Identify which cell holds the provided text, then report its (X, Y) central coordinate. 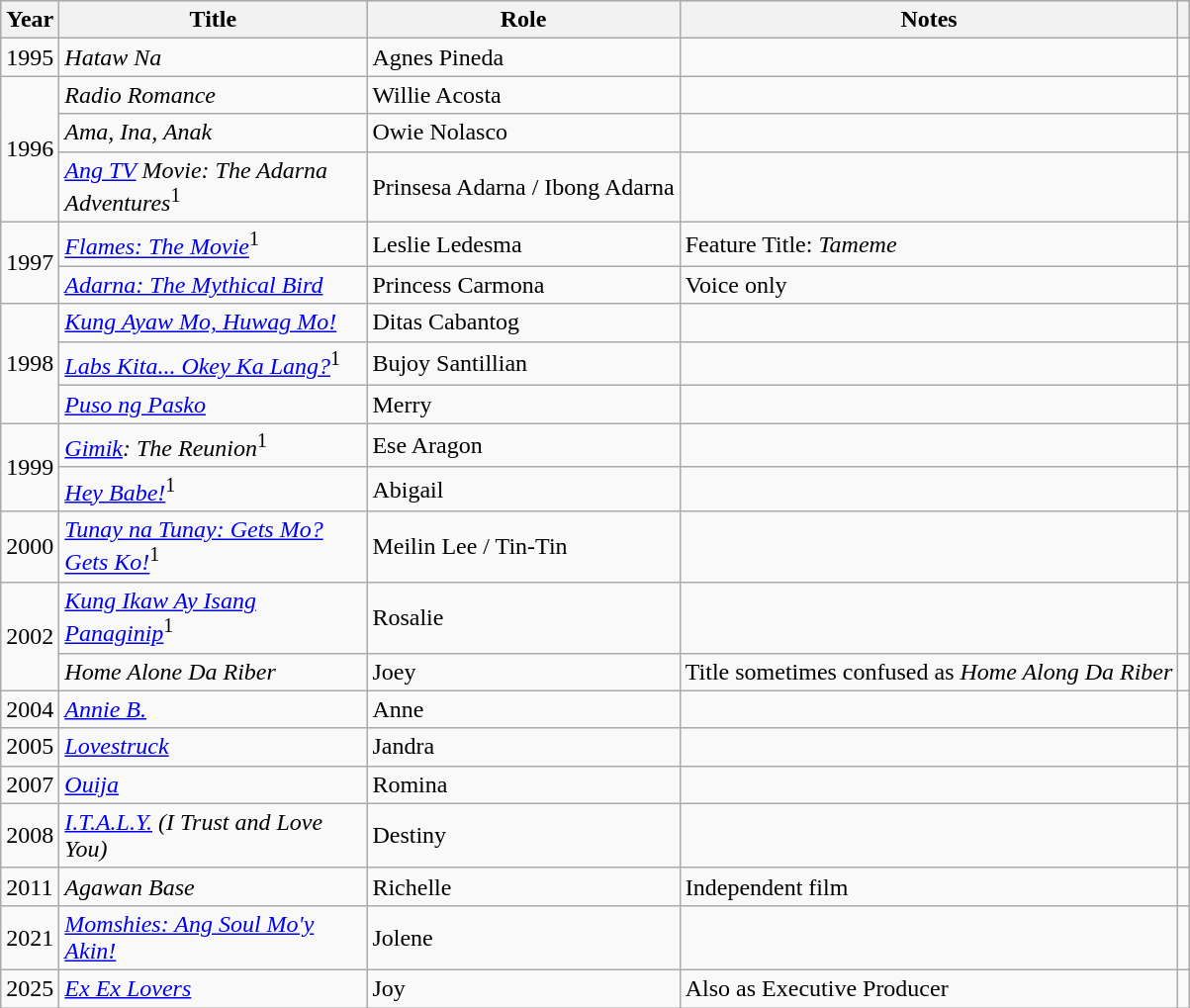
Hey Babe!1 (214, 489)
Title (214, 20)
Annie B. (214, 709)
1999 (30, 467)
Flames: The Movie1 (214, 245)
2011 (30, 886)
2005 (30, 747)
Kung Ayaw Mo, Huwag Mo! (214, 322)
Owie Nolasco (523, 133)
Title sometimes confused as Home Along Da Riber (929, 672)
Ama, Ina, Anak (214, 133)
Destiny (523, 835)
Jandra (523, 747)
Also as Executive Producer (929, 989)
Hataw Na (214, 57)
Agnes Pineda (523, 57)
Merry (523, 405)
Princess Carmona (523, 285)
Home Alone Da Riber (214, 672)
1997 (30, 263)
Notes (929, 20)
Kung Ikaw Ay Isang Panaginip1 (214, 618)
2007 (30, 784)
2002 (30, 637)
Ang TV Movie: The Adarna Adventures1 (214, 187)
Rosalie (523, 618)
Lovestruck (214, 747)
1996 (30, 149)
Joy (523, 989)
1995 (30, 57)
Voice only (929, 285)
Jolene (523, 938)
2004 (30, 709)
Prinsesa Adarna / Ibong Adarna (523, 187)
Joey (523, 672)
Ex Ex Lovers (214, 989)
2021 (30, 938)
Labs Kita... Okey Ka Lang?1 (214, 364)
2008 (30, 835)
Ditas Cabantog (523, 322)
Adarna: The Mythical Bird (214, 285)
Tunay na Tunay: Gets Mo? Gets Ko!1 (214, 547)
Year (30, 20)
Radio Romance (214, 95)
1998 (30, 364)
Richelle (523, 886)
I.T.A.L.Y. (I Trust and Love You) (214, 835)
Ese Aragon (523, 445)
Anne (523, 709)
Feature Title: Tameme (929, 245)
Agawan Base (214, 886)
Gimik: The Reunion1 (214, 445)
Momshies: Ang Soul Mo'y Akin! (214, 938)
Romina (523, 784)
2025 (30, 989)
Independent film (929, 886)
Willie Acosta (523, 95)
Puso ng Pasko (214, 405)
Bujoy Santillian (523, 364)
Leslie Ledesma (523, 245)
Ouija (214, 784)
Role (523, 20)
Meilin Lee / Tin-Tin (523, 547)
Abigail (523, 489)
2000 (30, 547)
